Identify which cell holds the provided text, then report its [X, Y] central coordinate. 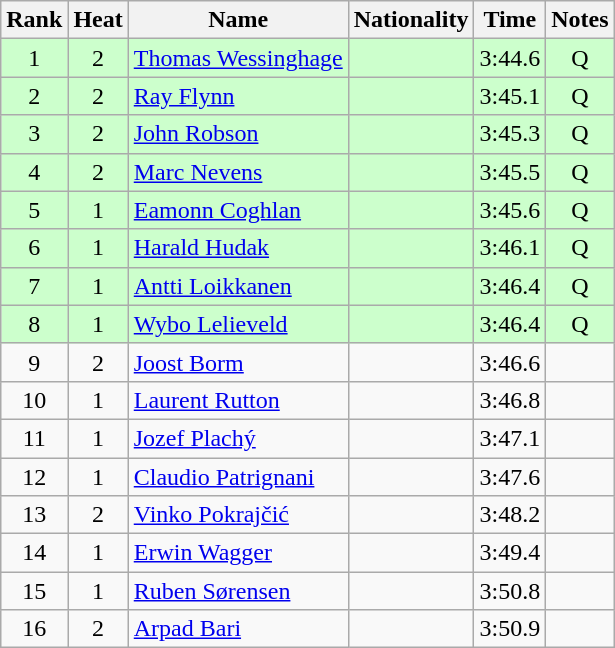
Claudio Patrignani [238, 477]
Time [510, 20]
Eamonn Coghlan [238, 210]
3 [34, 134]
13 [34, 515]
16 [34, 629]
Arpad Bari [238, 629]
3:46.6 [510, 362]
3:50.9 [510, 629]
Name [238, 20]
6 [34, 248]
Thomas Wessinghage [238, 58]
Notes [580, 20]
Rank [34, 20]
3:49.4 [510, 553]
3:45.1 [510, 96]
3:47.1 [510, 438]
3:47.6 [510, 477]
9 [34, 362]
5 [34, 210]
3:44.6 [510, 58]
3:50.8 [510, 591]
10 [34, 400]
Laurent Rutton [238, 400]
Antti Loikkanen [238, 286]
14 [34, 553]
Vinko Pokrajčić [238, 515]
11 [34, 438]
12 [34, 477]
Marc Nevens [238, 172]
Wybo Lelieveld [238, 324]
Ruben Sørensen [238, 591]
3:46.8 [510, 400]
3:48.2 [510, 515]
Ray Flynn [238, 96]
John Robson [238, 134]
7 [34, 286]
Harald Hudak [238, 248]
Joost Borm [238, 362]
Erwin Wagger [238, 553]
Heat [98, 20]
3:45.5 [510, 172]
3:45.3 [510, 134]
Jozef Plachý [238, 438]
8 [34, 324]
3:45.6 [510, 210]
15 [34, 591]
4 [34, 172]
Nationality [411, 20]
3:46.1 [510, 248]
